For the text-containing cell, return its midpoint in (x, y) coordinate format. 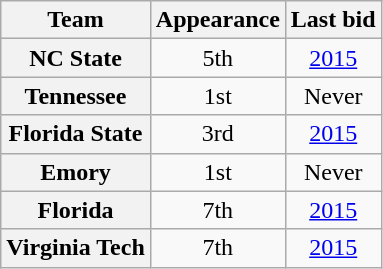
5th (218, 58)
3rd (218, 134)
Florida (76, 210)
Virginia Tech (76, 248)
Florida State (76, 134)
Last bid (333, 20)
Team (76, 20)
Tennessee (76, 96)
Emory (76, 172)
NC State (76, 58)
Appearance (218, 20)
